From the cell containing the given text, extract its center point as (x, y) coordinate. 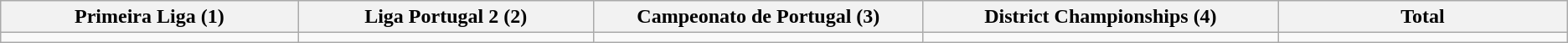
Total (1423, 17)
Campeonato de Portugal (3) (758, 17)
District Championships (4) (1101, 17)
Liga Portugal 2 (2) (446, 17)
Primeira Liga (1) (149, 17)
